Search for the cell housing the specified text and yield its [x, y] center coordinate. 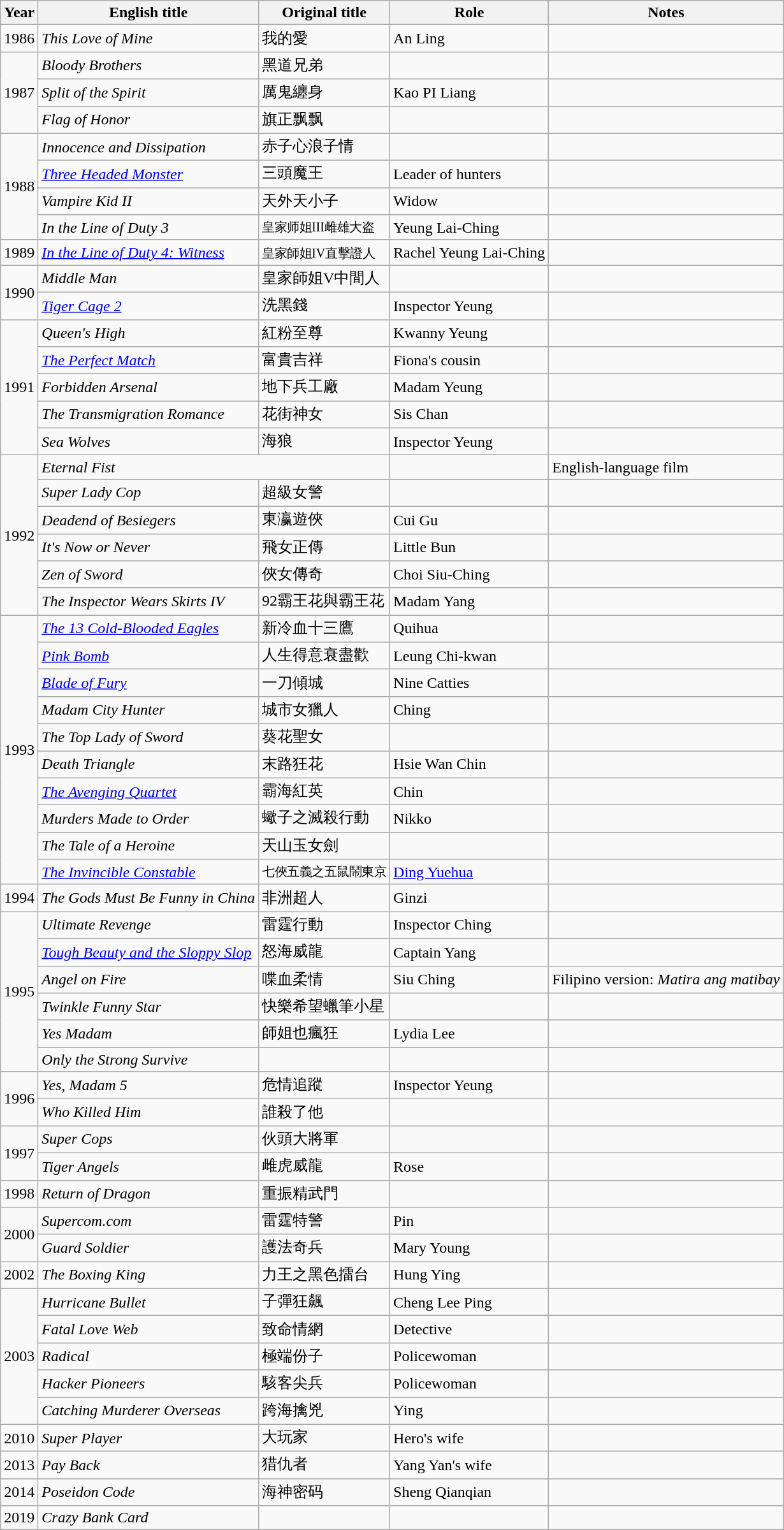
Who Killed Him [149, 1112]
Nine Catties [469, 683]
我的愛 [324, 38]
大玩家 [324, 1438]
花街神女 [324, 414]
Role [469, 13]
The Boxing King [149, 1275]
Nikko [469, 819]
非洲超人 [324, 898]
葵花聖女 [324, 737]
七俠五義之五鼠鬧東京 [324, 872]
1988 [19, 186]
東瀛遊俠 [324, 520]
1987 [19, 92]
Fiona's cousin [469, 361]
Detective [469, 1330]
Supercom.com [149, 1221]
赤子心浪子情 [324, 147]
Ying [469, 1411]
Notes [666, 13]
1993 [19, 750]
富貴吉祥 [324, 361]
末路狂花 [324, 765]
Split of the Spirit [149, 93]
The Gods Must Be Funny in China [149, 898]
The 13 Cold-Blooded Eagles [149, 629]
重振精武門 [324, 1193]
This Love of Mine [149, 38]
2010 [19, 1438]
Mary Young [469, 1248]
Fatal Love Web [149, 1330]
Hurricane Bullet [149, 1302]
Tiger Angels [149, 1167]
1995 [19, 992]
城市女獵人 [324, 710]
致命情網 [324, 1330]
Choi Siu-Ching [469, 575]
1996 [19, 1099]
The Tale of a Heroine [149, 845]
Radical [149, 1357]
Pink Bomb [149, 655]
洗黑錢 [324, 306]
Return of Dragon [149, 1193]
1991 [19, 388]
Ding Yuehua [469, 872]
雷霆行動 [324, 926]
Forbidden Arsenal [149, 388]
Vampire Kid II [149, 201]
English title [149, 13]
地下兵工廠 [324, 388]
92霸王花與霸王花 [324, 602]
駭客尖兵 [324, 1383]
霸海紅英 [324, 792]
Quihua [469, 629]
Catching Murderer Overseas [149, 1411]
2002 [19, 1275]
Crazy Bank Card [149, 1518]
Yes, Madam 5 [149, 1085]
海狼 [324, 441]
Blade of Fury [149, 683]
The Invincible Constable [149, 872]
皇家師姐V中間人 [324, 279]
跨海擒兇 [324, 1411]
2000 [19, 1234]
Chin [469, 792]
天外天小子 [324, 201]
Only the Strong Survive [149, 1060]
It's Now or Never [149, 547]
Hero's wife [469, 1438]
The Perfect Match [149, 361]
Lydia Lee [469, 1034]
Madam Yang [469, 602]
Pay Back [149, 1465]
三頭魔王 [324, 175]
Yeung Lai-Ching [469, 228]
快樂希望蠟筆小星 [324, 1007]
皇家師姐IV直擊證人 [324, 252]
The Avenging Quartet [149, 792]
Siu Ching [469, 979]
Bloody Brothers [149, 65]
Madam Yeung [469, 388]
1990 [19, 292]
1997 [19, 1153]
海神密码 [324, 1492]
厲鬼纏身 [324, 93]
1992 [19, 535]
人生得意衰盡歡 [324, 655]
Tough Beauty and the Sloppy Slop [149, 952]
怒海威龍 [324, 952]
新冷血十三鷹 [324, 629]
2019 [19, 1518]
Original title [324, 13]
2013 [19, 1465]
紅粉至尊 [324, 333]
Widow [469, 201]
Zen of Sword [149, 575]
Filipino version: Matira ang matibay [666, 979]
Guard Soldier [149, 1248]
Yang Yan's wife [469, 1465]
Flag of Honor [149, 120]
極端份子 [324, 1357]
Year [19, 13]
皇家师姐III雌雄大盗 [324, 228]
Poseidon Code [149, 1492]
Angel on Fire [149, 979]
飛女正傳 [324, 547]
黑道兄弟 [324, 65]
猎仇者 [324, 1465]
雷霆特警 [324, 1221]
Three Headed Monster [149, 175]
1986 [19, 38]
Eternal Fist [214, 467]
蠍子之滅殺行動 [324, 819]
The Top Lady of Sword [149, 737]
An Ling [469, 38]
1998 [19, 1193]
伙頭大將軍 [324, 1140]
Innocence and Dissipation [149, 147]
Hacker Pioneers [149, 1383]
2003 [19, 1357]
Murders Made to Order [149, 819]
1994 [19, 898]
Leader of hunters [469, 175]
In the Line of Duty 3 [149, 228]
天山玉女劍 [324, 845]
In the Line of Duty 4: Witness [149, 252]
誰殺了他 [324, 1112]
力王之黑色擂台 [324, 1275]
Twinkle Funny Star [149, 1007]
The Transmigration Romance [149, 414]
Hung Ying [469, 1275]
雌虎威龍 [324, 1167]
Hsie Wan Chin [469, 765]
Cheng Lee Ping [469, 1302]
2014 [19, 1492]
Deadend of Besiegers [149, 520]
Captain Yang [469, 952]
Ultimate Revenge [149, 926]
Madam City Hunter [149, 710]
Death Triangle [149, 765]
Sea Wolves [149, 441]
Super Cops [149, 1140]
Super Player [149, 1438]
Leung Chi-kwan [469, 655]
Little Bun [469, 547]
危情追蹤 [324, 1085]
師姐也瘋狂 [324, 1034]
俠女傳奇 [324, 575]
Inspector Ching [469, 926]
English-language film [666, 467]
Queen's High [149, 333]
子彈狂飆 [324, 1302]
Rose [469, 1167]
Tiger Cage 2 [149, 306]
Yes Madam [149, 1034]
Ginzi [469, 898]
一刀傾城 [324, 683]
Kao PI Liang [469, 93]
Sheng Qianqian [469, 1492]
1989 [19, 252]
Cui Gu [469, 520]
Rachel Yeung Lai-Ching [469, 252]
喋血柔情 [324, 979]
The Inspector Wears Skirts IV [149, 602]
護法奇兵 [324, 1248]
Kwanny Yeung [469, 333]
Ching [469, 710]
Middle Man [149, 279]
Sis Chan [469, 414]
旗正飘飘 [324, 120]
Pin [469, 1221]
Super Lady Cop [149, 493]
超級女警 [324, 493]
